Return (x, y) of the center of cell containing provided text 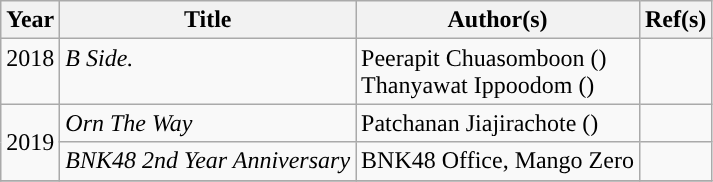
Orn The Way (208, 123)
Patchanan Jiajirachote () (498, 123)
2019 (30, 142)
Author(s) (498, 20)
Peerapit Chuasomboon () Thanyawat Ippoodom () (498, 72)
2018 (30, 72)
Title (208, 20)
Ref(s) (675, 20)
B Side. (208, 72)
BNK48 Office, Mango Zero (498, 161)
Year (30, 20)
BNK48 2nd Year Anniversary (208, 161)
